Locate the cell with the specified text and output its (X, Y) center coordinate. 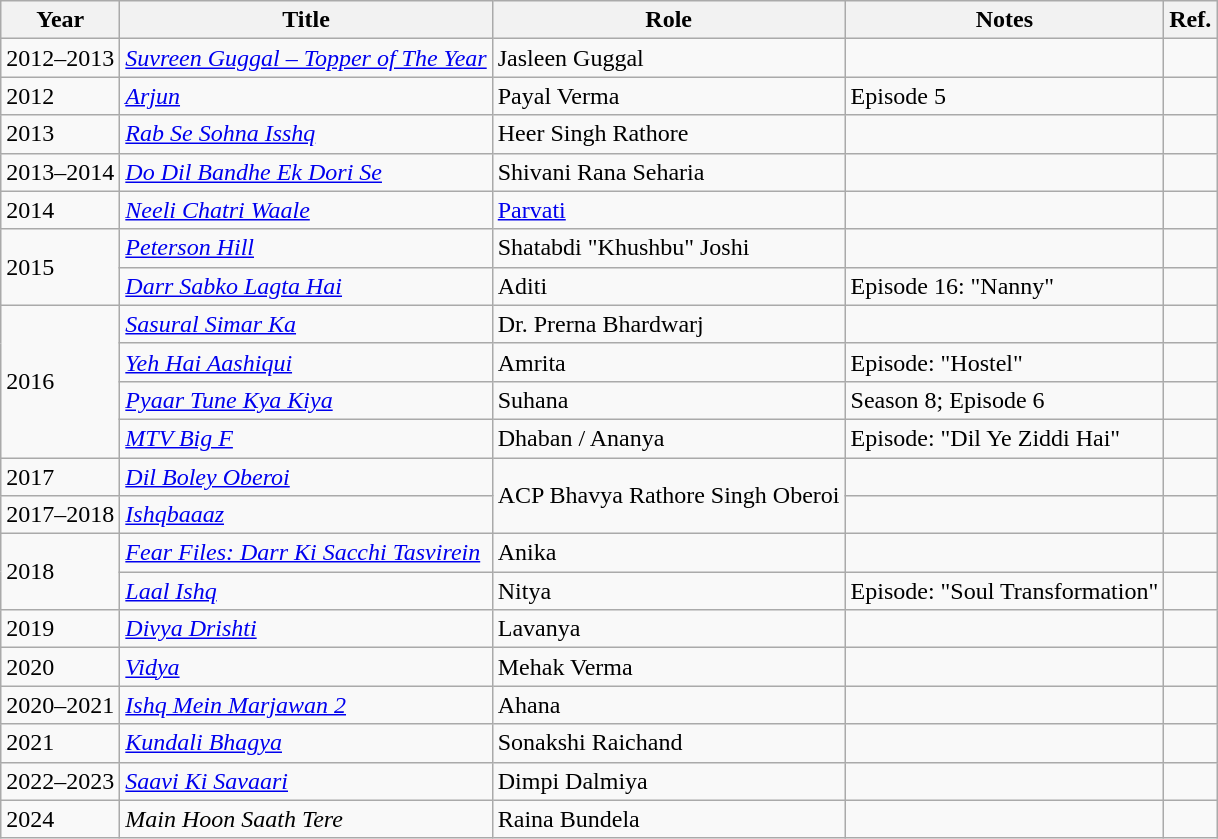
Neeli Chatri Waale (306, 210)
Yeh Hai Aashiqui (306, 362)
2014 (60, 210)
Peterson Hill (306, 248)
Fear Files: Darr Ki Sacchi Tasvirein (306, 553)
Suvreen Guggal – Topper of The Year (306, 58)
Dil Boley Oberoi (306, 477)
Rab Se Sohna Isshq (306, 134)
Raina Bundela (668, 819)
Kundali Bhagya (306, 743)
Episode: "Hostel" (1004, 362)
Episode: "Soul Transformation" (1004, 591)
2021 (60, 743)
Darr Sabko Lagta Hai (306, 286)
Season 8; Episode 6 (1004, 400)
Dr. Prerna Bhardwarj (668, 324)
Arjun (306, 96)
Ishqbaaaz (306, 515)
Mehak Verma (668, 667)
Vidya (306, 667)
Shatabdi "Khushbu" Joshi (668, 248)
2012–2013 (60, 58)
Laal Ishq (306, 591)
2019 (60, 629)
Pyaar Tune Kya Kiya (306, 400)
Parvati (668, 210)
2020 (60, 667)
Saavi Ki Savaari (306, 781)
2016 (60, 381)
2017 (60, 477)
Sasural Simar Ka (306, 324)
Year (60, 20)
Notes (1004, 20)
Shivani Rana Seharia (668, 172)
Suhana (668, 400)
Ishq Mein Marjawan 2 (306, 705)
ACP Bhavya Rathore Singh Oberoi (668, 496)
Sonakshi Raichand (668, 743)
2013 (60, 134)
2012 (60, 96)
Anika (668, 553)
Jasleen Guggal (668, 58)
2013–2014 (60, 172)
MTV Big F (306, 438)
Episode 5 (1004, 96)
Nitya (668, 591)
2018 (60, 572)
2020–2021 (60, 705)
Do Dil Bandhe Ek Dori Se (306, 172)
Episode 16: "Nanny" (1004, 286)
Divya Drishti (306, 629)
Dhaban / Ananya (668, 438)
Dimpi Dalmiya (668, 781)
Ahana (668, 705)
Title (306, 20)
Aditi (668, 286)
Amrita (668, 362)
2024 (60, 819)
Heer Singh Rathore (668, 134)
Main Hoon Saath Tere (306, 819)
2015 (60, 267)
Lavanya (668, 629)
2022–2023 (60, 781)
2017–2018 (60, 515)
Ref. (1190, 20)
Role (668, 20)
Payal Verma (668, 96)
Episode: "Dil Ye Ziddi Hai" (1004, 438)
